Extract the (x, y) coordinate from the center of the cell holding the provided text.  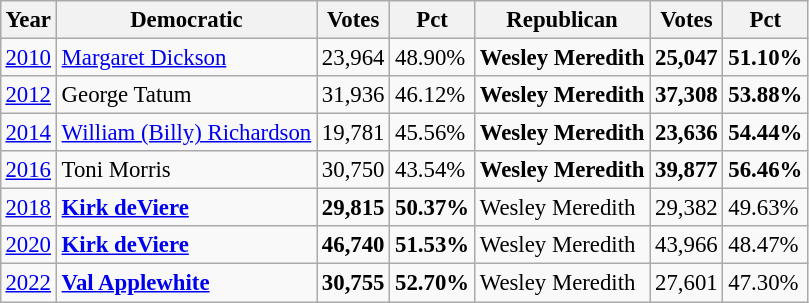
Year (28, 20)
50.37% (432, 208)
37,308 (686, 95)
51.10% (766, 57)
25,047 (686, 57)
43.54% (432, 170)
30,750 (354, 170)
Val Applewhite (186, 283)
2014 (28, 133)
23,636 (686, 133)
Toni Morris (186, 170)
2010 (28, 57)
2018 (28, 208)
49.63% (766, 208)
29,815 (354, 208)
30,755 (354, 283)
2022 (28, 283)
51.53% (432, 245)
48.90% (432, 57)
39,877 (686, 170)
46.12% (432, 95)
46,740 (354, 245)
45.56% (432, 133)
George Tatum (186, 95)
Democratic (186, 20)
Margaret Dickson (186, 57)
19,781 (354, 133)
27,601 (686, 283)
52.70% (432, 283)
31,936 (354, 95)
2020 (28, 245)
56.46% (766, 170)
Republican (562, 20)
54.44% (766, 133)
2012 (28, 95)
48.47% (766, 245)
53.88% (766, 95)
2016 (28, 170)
23,964 (354, 57)
43,966 (686, 245)
29,382 (686, 208)
47.30% (766, 283)
William (Billy) Richardson (186, 133)
